Pinpoint the cell where the given text exists, returning its [X, Y] midpoint coordinate. 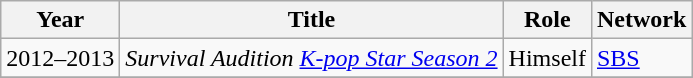
Survival Audition K-pop Star Season 2 [312, 58]
2012–2013 [60, 58]
SBS [641, 58]
Network [641, 20]
Title [312, 20]
Year [60, 20]
Himself [547, 58]
Role [547, 20]
